Return (x, y) of the center of cell containing provided text 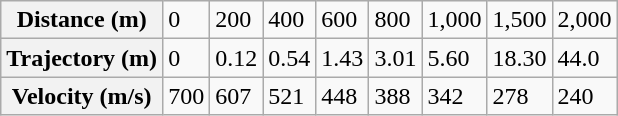
400 (290, 20)
44.0 (584, 58)
Distance (m) (82, 20)
700 (186, 96)
200 (236, 20)
521 (290, 96)
240 (584, 96)
5.60 (454, 58)
388 (396, 96)
2,000 (584, 20)
Velocity (m/s) (82, 96)
1,000 (454, 20)
800 (396, 20)
18.30 (520, 58)
0.54 (290, 58)
600 (342, 20)
448 (342, 96)
1,500 (520, 20)
Trajectory (m) (82, 58)
3.01 (396, 58)
278 (520, 96)
0.12 (236, 58)
1.43 (342, 58)
607 (236, 96)
342 (454, 96)
